Pinpoint the cell where the given text exists, returning its (x, y) midpoint coordinate. 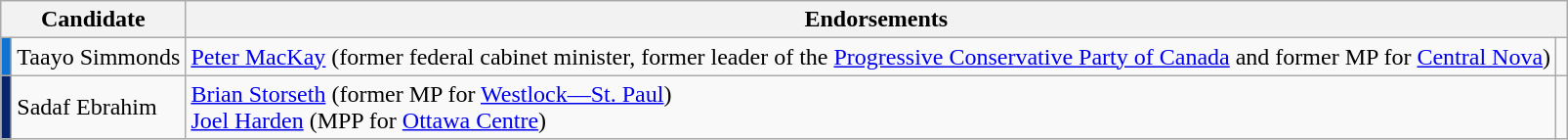
Sadaf Ebrahim (99, 108)
Peter MacKay (former federal cabinet minister, former leader of the Progressive Conservative Party of Canada and former MP for Central Nova) (871, 57)
Taayo Simmonds (99, 57)
Candidate (94, 20)
Endorsements (876, 20)
Brian Storseth (former MP for Westlock—St. Paul) Joel Harden (MPP for Ottawa Centre) (871, 108)
